Scan for the cell matching the given text and deliver its (X, Y) coordinate at center. 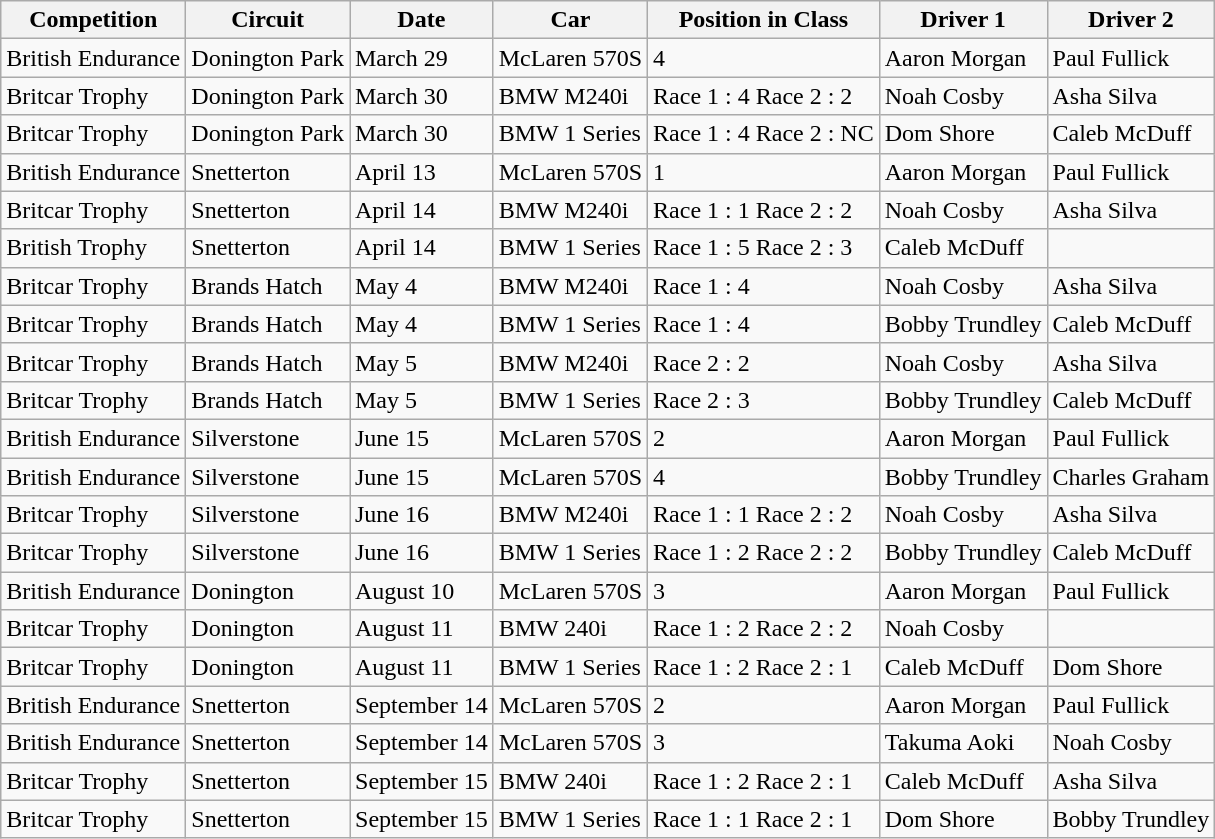
Race 1 : 4 Race 2 : 2 (764, 96)
Competition (94, 20)
Charles Graham (1131, 477)
Race 1 : 5 Race 2 : 3 (764, 248)
March 29 (422, 58)
Car (570, 20)
April 13 (422, 172)
1 (764, 172)
Race 2 : 2 (764, 362)
Race 1 : 4 Race 2 : NC (764, 134)
British Trophy (94, 248)
Race 1 : 1 Race 2 : 1 (764, 819)
Position in Class (764, 20)
Date (422, 20)
Circuit (268, 20)
August 10 (422, 591)
Driver 2 (1131, 20)
Race 2 : 3 (764, 400)
Takuma Aoki (963, 743)
Driver 1 (963, 20)
